Detect which cell encompasses the target text, then output its (X, Y) center coordinate. 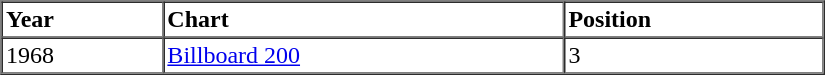
Chart (364, 20)
1968 (82, 56)
Year (82, 20)
Position (694, 20)
3 (694, 56)
Billboard 200 (364, 56)
